From the cell containing the given text, extract its center point as [X, Y] coordinate. 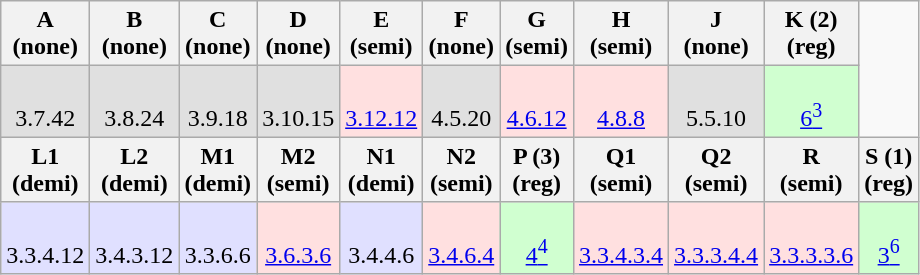
3.10.15 [298, 102]
Q1(semi) [620, 170]
S (1)(reg) [889, 170]
3.12.12 [382, 102]
L2(demi) [134, 170]
3.4.6.4 [462, 238]
B(none) [134, 34]
3.7.42 [46, 102]
J(none) [716, 34]
4.6.12 [537, 102]
A(none) [46, 34]
3.4.4.6 [382, 238]
4.5.20 [462, 102]
M2(semi) [298, 170]
3.8.24 [134, 102]
L1(demi) [46, 170]
3.4.3.12 [134, 238]
3.9.18 [218, 102]
N2(semi) [462, 170]
N1(demi) [382, 170]
44 [537, 238]
3.3.4.12 [46, 238]
36 [889, 238]
E(semi) [382, 34]
4.8.8 [620, 102]
K (2)(reg) [812, 34]
5.5.10 [716, 102]
H(semi) [620, 34]
3.3.4.3.4 [620, 238]
3.3.3.4.4 [716, 238]
P (3)(reg) [537, 170]
3.6.3.6 [298, 238]
C(none) [218, 34]
3.3.3.3.6 [812, 238]
Q2(semi) [716, 170]
M1(demi) [218, 170]
R(semi) [812, 170]
63 [812, 102]
F(none) [462, 34]
D(none) [298, 34]
3.3.6.6 [218, 238]
G(semi) [537, 34]
